Pinpoint the cell where the given text exists, returning its [x, y] midpoint coordinate. 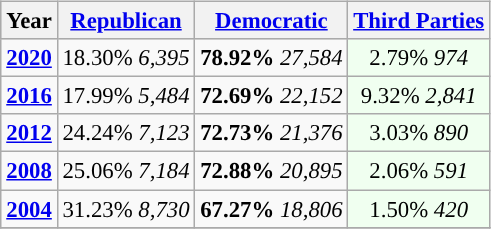
18.30% 6,395 [126, 58]
72.69% 22,152 [272, 96]
24.24% 7,123 [126, 133]
Year [29, 21]
1.50% 420 [419, 209]
2008 [29, 171]
72.73% 21,376 [272, 133]
2.06% 591 [419, 171]
Third Parties [419, 21]
25.06% 7,184 [126, 171]
2012 [29, 133]
Republican [126, 21]
2004 [29, 209]
72.88% 20,895 [272, 171]
3.03% 890 [419, 133]
2016 [29, 96]
17.99% 5,484 [126, 96]
67.27% 18,806 [272, 209]
31.23% 8,730 [126, 209]
2020 [29, 58]
Democratic [272, 21]
9.32% 2,841 [419, 96]
78.92% 27,584 [272, 58]
2.79% 974 [419, 58]
